Capture the cell that displays the provided text and extract its [X, Y] central coordinate. 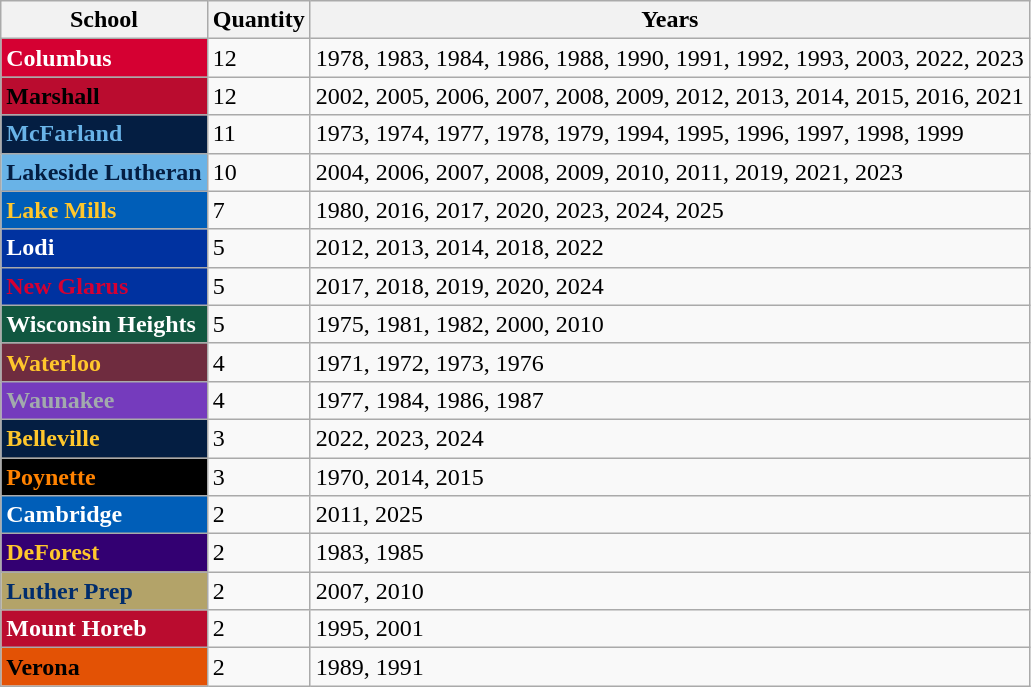
Cambridge [104, 515]
2004, 2006, 2007, 2008, 2009, 2010, 2011, 2019, 2021, 2023 [670, 172]
Lakeside Lutheran [104, 172]
2017, 2018, 2019, 2020, 2024 [670, 286]
2022, 2023, 2024 [670, 438]
11 [258, 134]
Marshall [104, 96]
1989, 1991 [670, 667]
Lodi [104, 248]
DeForest [104, 553]
2011, 2025 [670, 515]
1995, 2001 [670, 629]
Waterloo [104, 362]
Quantity [258, 20]
Waunakee [104, 400]
Wisconsin Heights [104, 324]
1973, 1974, 1977, 1978, 1979, 1994, 1995, 1996, 1997, 1998, 1999 [670, 134]
1983, 1985 [670, 553]
1970, 2014, 2015 [670, 477]
1971, 1972, 1973, 1976 [670, 362]
Years [670, 20]
10 [258, 172]
7 [258, 210]
2007, 2010 [670, 591]
Mount Horeb [104, 629]
Luther Prep [104, 591]
1978, 1983, 1984, 1986, 1988, 1990, 1991, 1992, 1993, 2003, 2022, 2023 [670, 58]
2012, 2013, 2014, 2018, 2022 [670, 248]
Columbus [104, 58]
McFarland [104, 134]
2002, 2005, 2006, 2007, 2008, 2009, 2012, 2013, 2014, 2015, 2016, 2021 [670, 96]
Verona [104, 667]
1975, 1981, 1982, 2000, 2010 [670, 324]
1980, 2016, 2017, 2020, 2023, 2024, 2025 [670, 210]
Poynette [104, 477]
Lake Mills [104, 210]
School [104, 20]
New Glarus [104, 286]
Belleville [104, 438]
1977, 1984, 1986, 1987 [670, 400]
